Search for the cell housing the specified text and yield its (x, y) center coordinate. 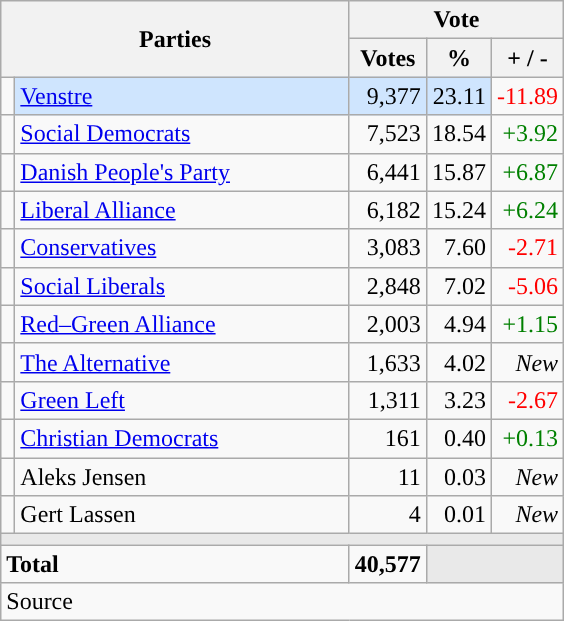
-5.06 (527, 286)
The Alternative (182, 362)
4 (388, 515)
Aleks Jensen (182, 477)
15.87 (458, 172)
Total (176, 564)
+6.24 (527, 210)
Red–Green Alliance (182, 324)
161 (388, 438)
15.24 (458, 210)
Venstre (182, 96)
Liberal Alliance (182, 210)
Votes (388, 58)
Danish People's Party (182, 172)
7.02 (458, 286)
0.01 (458, 515)
2,003 (388, 324)
0.03 (458, 477)
6,441 (388, 172)
+0.13 (527, 438)
-2.67 (527, 400)
-11.89 (527, 96)
23.11 (458, 96)
4.02 (458, 362)
Social Democrats (182, 134)
18.54 (458, 134)
0.40 (458, 438)
Parties (176, 39)
Conservatives (182, 248)
1,633 (388, 362)
Source (282, 602)
% (458, 58)
Social Liberals (182, 286)
-2.71 (527, 248)
+ / - (527, 58)
11 (388, 477)
6,182 (388, 210)
1,311 (388, 400)
9,377 (388, 96)
3,083 (388, 248)
7,523 (388, 134)
3.23 (458, 400)
+1.15 (527, 324)
40,577 (388, 564)
+6.87 (527, 172)
4.94 (458, 324)
Vote (456, 20)
Christian Democrats (182, 438)
Gert Lassen (182, 515)
7.60 (458, 248)
+3.92 (527, 134)
Green Left (182, 400)
2,848 (388, 286)
